Scan for the cell matching the given text and deliver its [X, Y] coordinate at center. 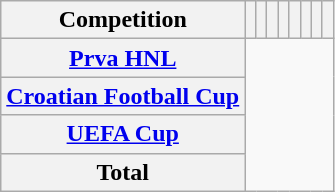
Total [123, 172]
UEFA Cup [123, 134]
Competition [123, 20]
Croatian Football Cup [123, 96]
Prva HNL [123, 58]
